Find where the given text appears and provide that cell's center as (x, y) coordinate. 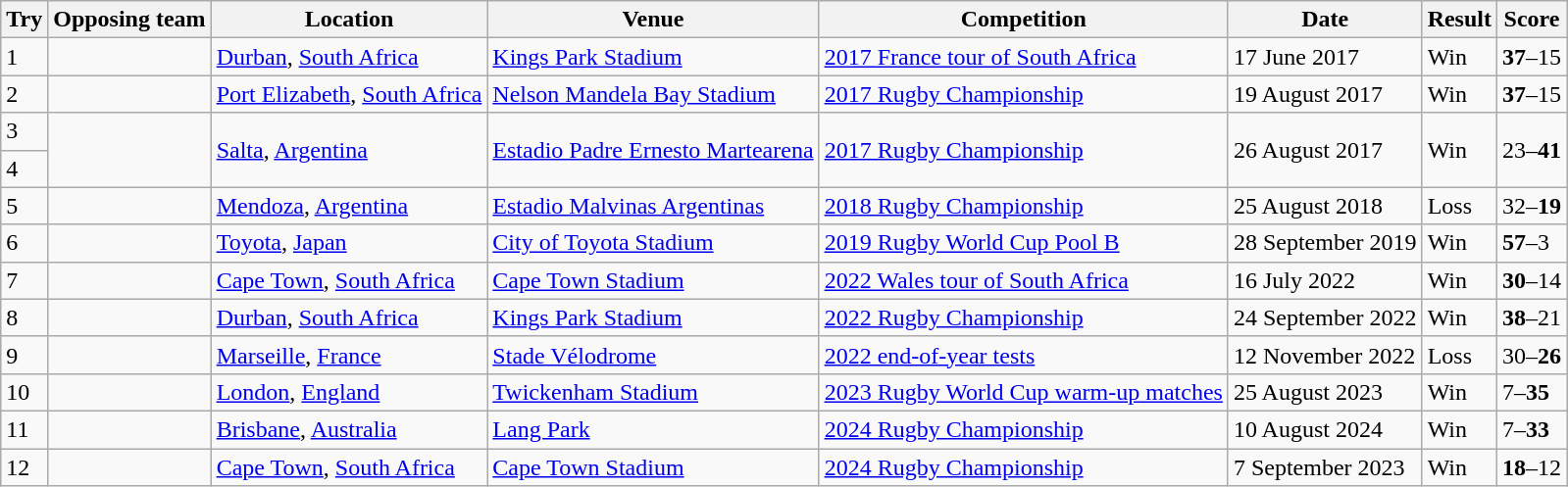
7 (25, 280)
Score (1532, 20)
5 (25, 206)
2019 Rugby World Cup Pool B (1024, 243)
2 (25, 94)
10 (25, 392)
6 (25, 243)
1 (25, 57)
30–14 (1532, 280)
2017 France tour of South Africa (1024, 57)
Twickenham Stadium (653, 392)
3 (25, 131)
Mendoza, Argentina (349, 206)
8 (25, 317)
16 July 2022 (1325, 280)
7–33 (1532, 429)
Location (349, 20)
24 September 2022 (1325, 317)
Competition (1024, 20)
Date (1325, 20)
Nelson Mandela Bay Stadium (653, 94)
Estadio Padre Ernesto Martearena (653, 150)
9 (25, 355)
Try (25, 20)
Opposing team (129, 20)
2018 Rugby Championship (1024, 206)
32–19 (1532, 206)
2022 end-of-year tests (1024, 355)
Venue (653, 20)
2023 Rugby World Cup warm-up matches (1024, 392)
23–41 (1532, 150)
Stade Vélodrome (653, 355)
26 August 2017 (1325, 150)
Brisbane, Australia (349, 429)
19 August 2017 (1325, 94)
12 (25, 467)
Port Elizabeth, South Africa (349, 94)
12 November 2022 (1325, 355)
11 (25, 429)
London, England (349, 392)
Result (1459, 20)
Estadio Malvinas Argentinas (653, 206)
38–21 (1532, 317)
4 (25, 169)
10 August 2024 (1325, 429)
25 August 2023 (1325, 392)
57–3 (1532, 243)
2022 Wales tour of South Africa (1024, 280)
Salta, Argentina (349, 150)
Lang Park (653, 429)
2022 Rugby Championship (1024, 317)
7–35 (1532, 392)
City of Toyota Stadium (653, 243)
17 June 2017 (1325, 57)
28 September 2019 (1325, 243)
Marseille, France (349, 355)
25 August 2018 (1325, 206)
Toyota, Japan (349, 243)
7 September 2023 (1325, 467)
18–12 (1532, 467)
30–26 (1532, 355)
